Find where the given text appears and provide that cell's center as (X, Y) coordinate. 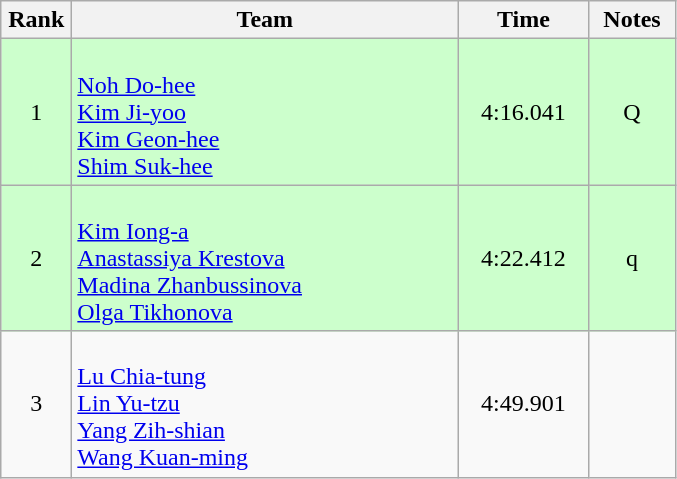
Rank (36, 20)
Q (632, 112)
3 (36, 404)
Kim Iong-aAnastassiya KrestovaMadina ZhanbussinovaOlga Tikhonova (265, 258)
Noh Do-heeKim Ji-yooKim Geon-heeShim Suk-hee (265, 112)
2 (36, 258)
q (632, 258)
4:16.041 (524, 112)
1 (36, 112)
Notes (632, 20)
4:49.901 (524, 404)
Time (524, 20)
4:22.412 (524, 258)
Lu Chia-tungLin Yu-tzuYang Zih-shianWang Kuan-ming (265, 404)
Team (265, 20)
